From the cell containing the given text, extract its center point as (X, Y) coordinate. 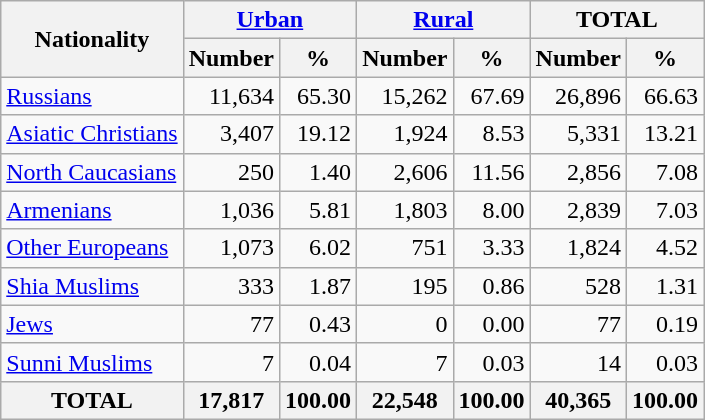
Other Europeans (92, 248)
Russians (92, 96)
7.03 (664, 210)
1,924 (405, 134)
22,548 (405, 400)
Urban (270, 20)
0.86 (492, 286)
Nationality (92, 39)
0.04 (318, 362)
3.33 (492, 248)
65.30 (318, 96)
Rural (444, 20)
2,839 (578, 210)
5,331 (578, 134)
11,634 (231, 96)
0.43 (318, 324)
3,407 (231, 134)
0.00 (492, 324)
Sunni Muslims (92, 362)
2,606 (405, 172)
1,803 (405, 210)
40,365 (578, 400)
751 (405, 248)
0.19 (664, 324)
1,824 (578, 248)
11.56 (492, 172)
13.21 (664, 134)
17,817 (231, 400)
Armenians (92, 210)
26,896 (578, 96)
5.81 (318, 210)
8.53 (492, 134)
7.08 (664, 172)
333 (231, 286)
14 (578, 362)
1,073 (231, 248)
19.12 (318, 134)
66.63 (664, 96)
250 (231, 172)
2,856 (578, 172)
Shia Muslims (92, 286)
1.31 (664, 286)
195 (405, 286)
15,262 (405, 96)
528 (578, 286)
1.40 (318, 172)
North Caucasians (92, 172)
1,036 (231, 210)
Jews (92, 324)
67.69 (492, 96)
Asiatic Christians (92, 134)
6.02 (318, 248)
8.00 (492, 210)
1.87 (318, 286)
0 (405, 324)
4.52 (664, 248)
